Detect which cell encompasses the target text, then output its [x, y] center coordinate. 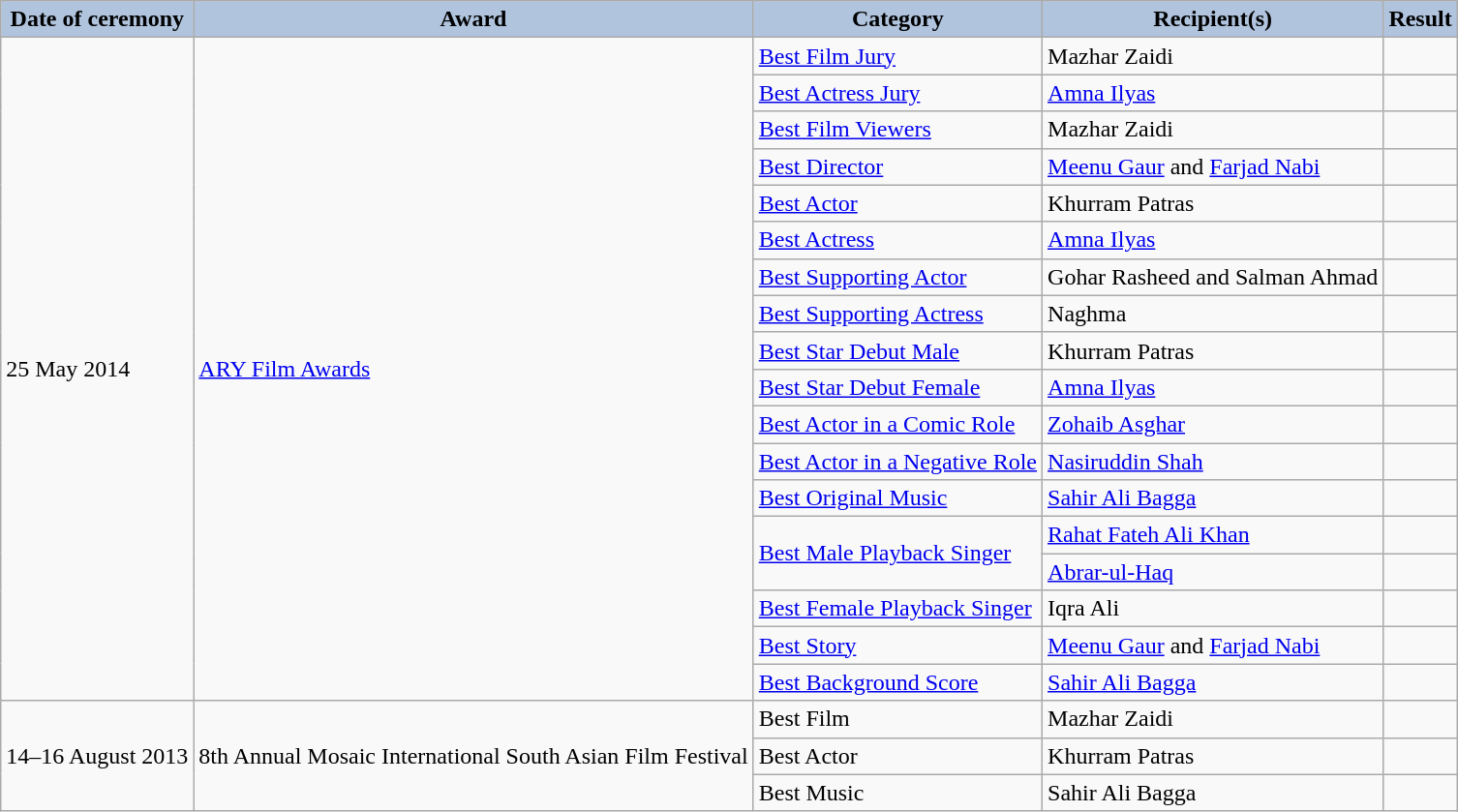
Award [473, 19]
Best Actress [897, 240]
Best Music [897, 793]
14–16 August 2013 [97, 756]
Best Actor in a Negative Role [897, 462]
ARY Film Awards [473, 370]
Recipient(s) [1213, 19]
Best Female Playback Singer [897, 609]
Result [1420, 19]
Best Actress Jury [897, 93]
Gohar Rasheed and Salman Ahmad [1213, 277]
Best Supporting Actress [897, 314]
Best Star Debut Female [897, 387]
Rahat Fateh Ali Khan [1213, 535]
Best Director [897, 166]
Best Male Playback Singer [897, 554]
25 May 2014 [97, 370]
Best Film Viewers [897, 130]
Nasiruddin Shah [1213, 462]
Zohaib Asghar [1213, 424]
Best Background Score [897, 682]
Iqra Ali [1213, 609]
8th Annual Mosaic International South Asian Film Festival [473, 756]
Best Film Jury [897, 56]
Best Original Music [897, 498]
Best Star Debut Male [897, 350]
Abrar-ul-Haq [1213, 572]
Date of ceremony [97, 19]
Best Supporting Actor [897, 277]
Category [897, 19]
Best Story [897, 646]
Best Actor in a Comic Role [897, 424]
Best Film [897, 719]
Naghma [1213, 314]
